Determine the [X, Y] coordinate at the center of the cell enclosing the given text.  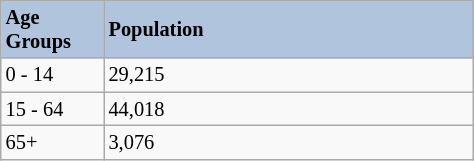
Population [289, 29]
0 - 14 [52, 75]
3,076 [289, 142]
44,018 [289, 109]
Age Groups [52, 29]
29,215 [289, 75]
65+ [52, 142]
15 - 64 [52, 109]
